Find where the given text appears and provide that cell's center as (x, y) coordinate. 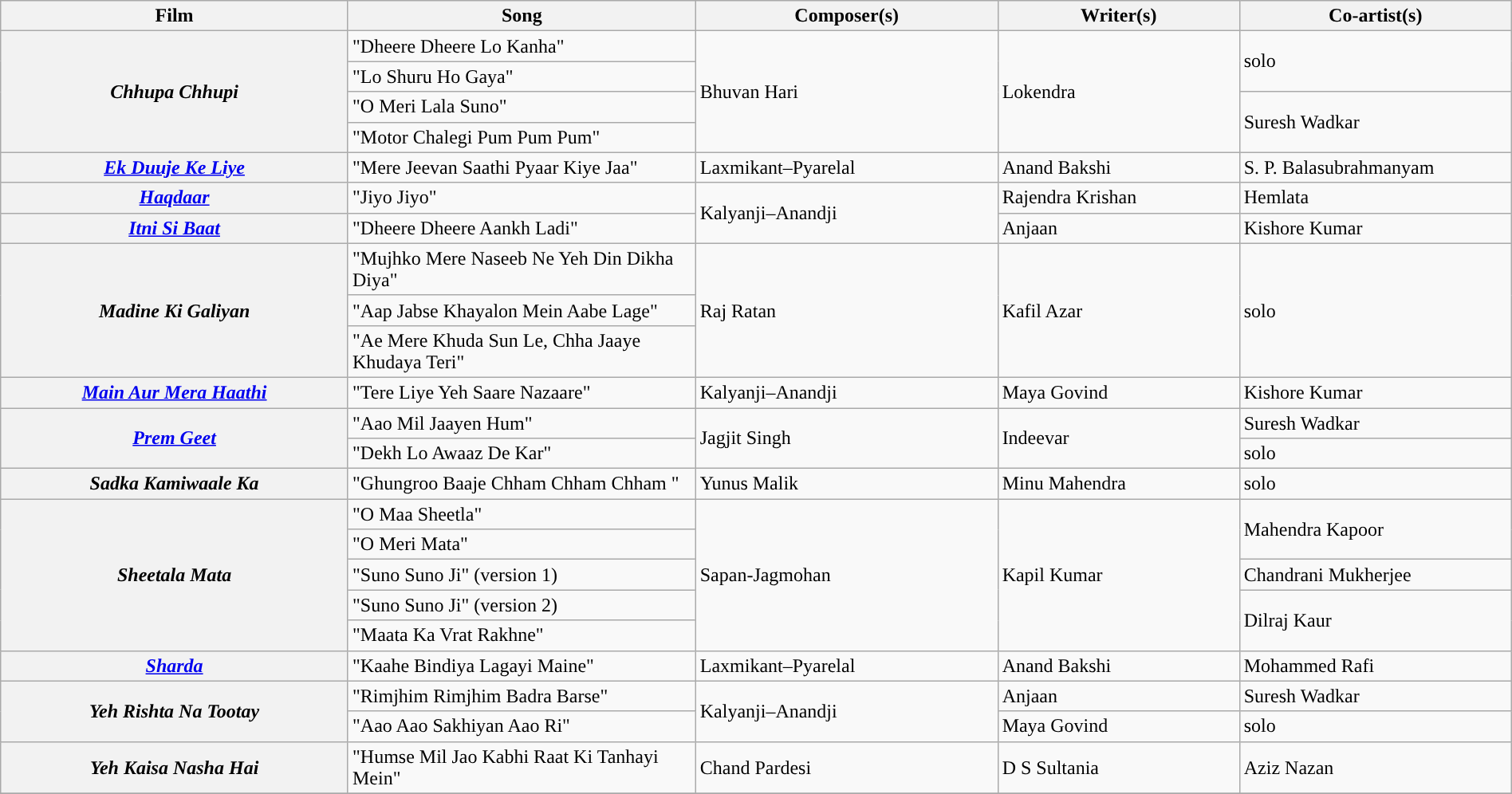
Sharda (175, 666)
Kafil Azar (1118, 310)
Jagjit Singh (847, 438)
Ek Duuje Ke Liye (175, 167)
Lokendra (1118, 92)
Film (175, 16)
Mahendra Kapoor (1375, 529)
Rajendra Krishan (1118, 198)
Song (522, 16)
Dilraj Kaur (1375, 620)
"Mere Jeevan Saathi Pyaar Kiye Jaa" (522, 167)
"Jiyo Jiyo" (522, 198)
Sheetala Mata (175, 575)
Composer(s) (847, 16)
"Motor Chalegi Pum Pum Pum" (522, 137)
Writer(s) (1118, 16)
"Aao Aao Sakhiyan Aao Ri" (522, 726)
"Aao Mil Jaayen Hum" (522, 423)
Main Aur Mera Haathi (175, 392)
Itni Si Baat (175, 228)
Indeevar (1118, 438)
"Mujhko Mere Naseeb Ne Yeh Din Dikha Diya" (522, 269)
S. P. Balasubrahmanyam (1375, 167)
Madine Ki Galiyan (175, 310)
"Ae Mere Khuda Sun Le, Chha Jaaye Khudaya Teri" (522, 351)
"O Meri Lala Suno" (522, 107)
"Humse Mil Jao Kabhi Raat Ki Tanhayi Mein" (522, 767)
"Dekh Lo Awaaz De Kar" (522, 454)
"Suno Suno Ji" (version 2) (522, 605)
Chandrani Mukherjee (1375, 575)
"Dheere Dheere Lo Kanha" (522, 46)
Yeh Kaisa Nasha Hai (175, 767)
"Tere Liye Yeh Saare Nazaare" (522, 392)
"O Meri Mata" (522, 544)
Bhuvan Hari (847, 92)
Kapil Kumar (1118, 575)
D S Sultania (1118, 767)
"Dheere Dheere Aankh Ladi" (522, 228)
"Ghungroo Baaje Chham Chham Chham " (522, 484)
Hemlata (1375, 198)
Yunus Malik (847, 484)
Prem Geet (175, 438)
Mohammed Rafi (1375, 666)
Sadka Kamiwaale Ka (175, 484)
"O Maa Sheetla" (522, 514)
"Aap Jabse Khayalon Mein Aabe Lage" (522, 310)
Yeh Rishta Na Tootay (175, 711)
Minu Mahendra (1118, 484)
Aziz Nazan (1375, 767)
Haqdaar (175, 198)
"Rimjhim Rimjhim Badra Barse" (522, 696)
"Maata Ka Vrat Rakhne" (522, 635)
Sapan-Jagmohan (847, 575)
"Suno Suno Ji" (version 1) (522, 575)
Co-artist(s) (1375, 16)
Chand Pardesi (847, 767)
Raj Ratan (847, 310)
"Lo Shuru Ho Gaya" (522, 77)
"Kaahe Bindiya Lagayi Maine" (522, 666)
Chhupa Chhupi (175, 92)
